From the cell containing the given text, extract its center point as [x, y] coordinate. 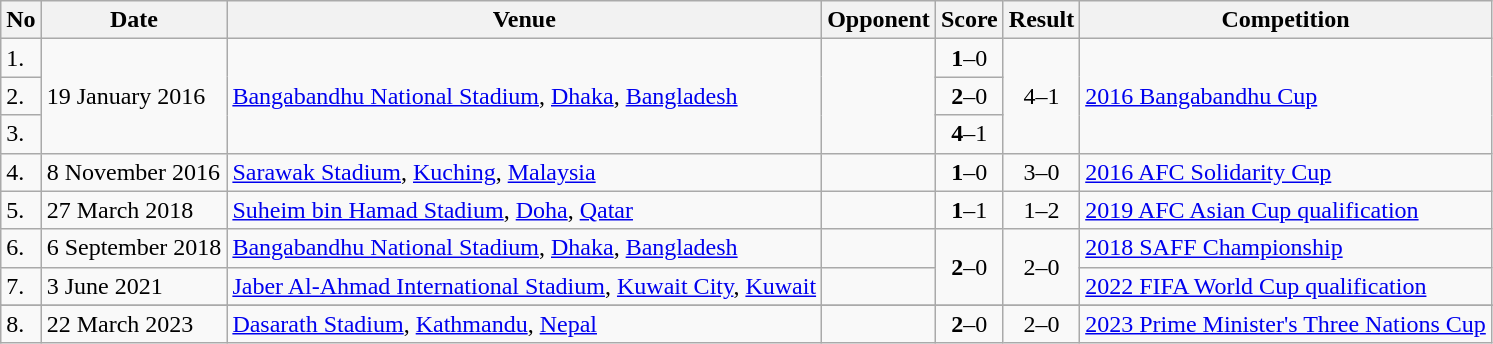
2022 FIFA World Cup qualification [1286, 286]
Score [969, 20]
19 January 2016 [134, 96]
Date [134, 20]
Jaber Al-Ahmad International Stadium, Kuwait City, Kuwait [524, 286]
2016 AFC Solidarity Cup [1286, 172]
1–1 [969, 210]
2019 AFC Asian Cup qualification [1286, 210]
2018 SAFF Championship [1286, 248]
1. [21, 58]
3–0 [1041, 172]
3 June 2021 [134, 286]
22 March 2023 [134, 324]
6. [21, 248]
8. [21, 324]
Venue [524, 20]
4. [21, 172]
3. [21, 134]
Dasarath Stadium, Kathmandu, Nepal [524, 324]
2. [21, 96]
Suheim bin Hamad Stadium, Doha, Qatar [524, 210]
6 September 2018 [134, 248]
2023 Prime Minister's Three Nations Cup [1286, 324]
Sarawak Stadium, Kuching, Malaysia [524, 172]
No [21, 20]
5. [21, 210]
Opponent [879, 20]
8 November 2016 [134, 172]
Competition [1286, 20]
Result [1041, 20]
2016 Bangabandhu Cup [1286, 96]
27 March 2018 [134, 210]
7. [21, 286]
1–2 [1041, 210]
